Return [X, Y] of the center of cell containing provided text 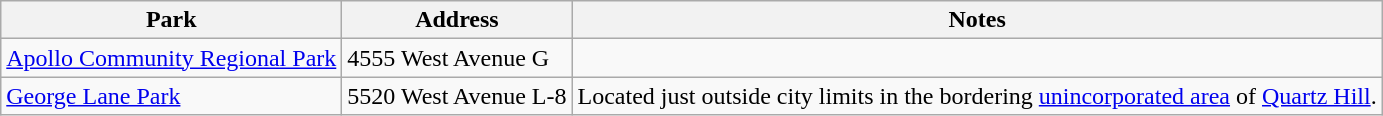
Apollo Community Regional Park [172, 58]
Address [457, 20]
Located just outside city limits in the bordering unincorporated area of Quartz Hill. [977, 96]
George Lane Park [172, 96]
5520 West Avenue L-8 [457, 96]
Notes [977, 20]
Park [172, 20]
4555 West Avenue G [457, 58]
